Extract the (x, y) coordinate from the center of the cell holding the provided text.  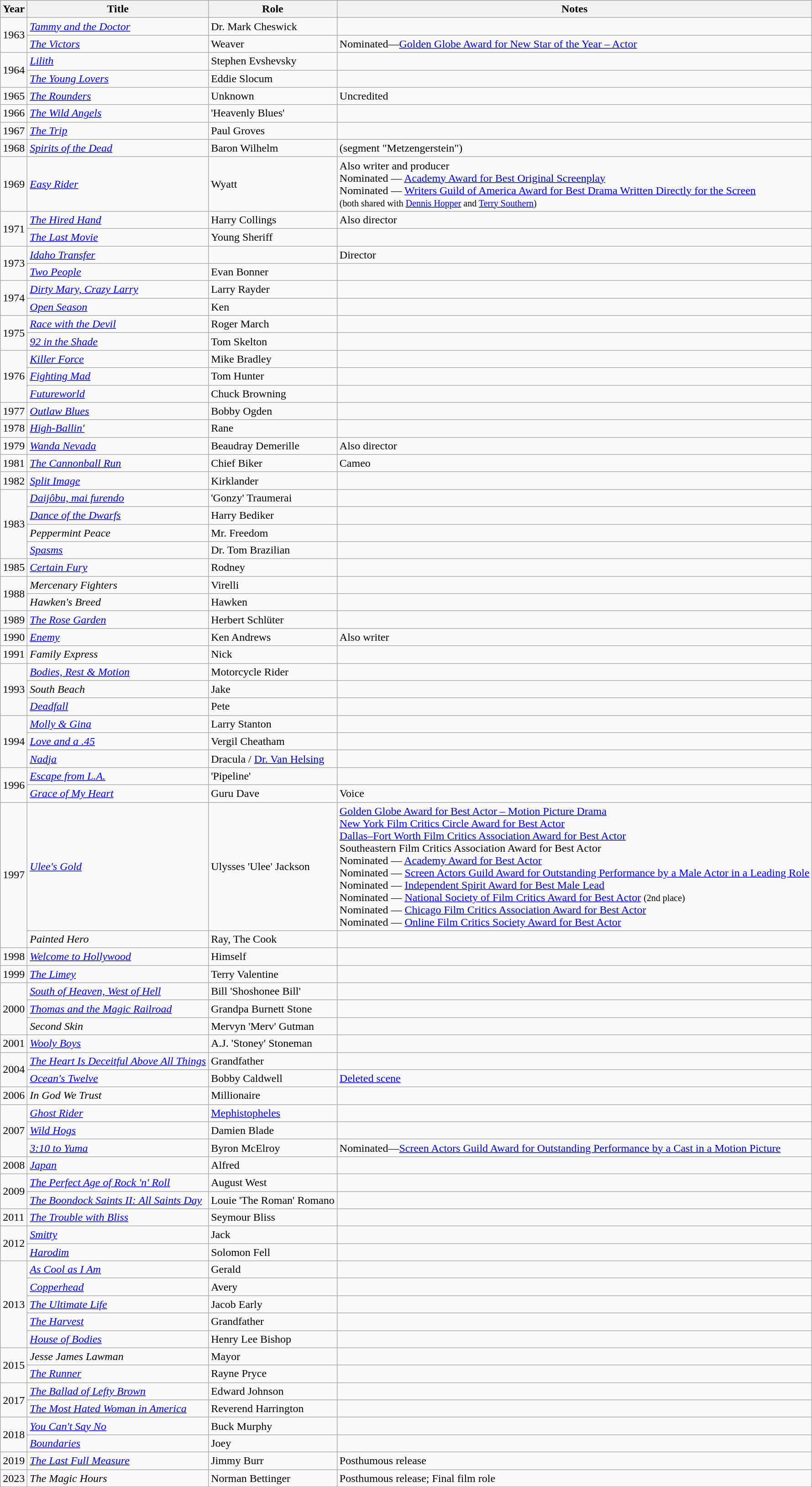
The Perfect Age of Rock 'n' Roll (118, 1182)
Love and a .45 (118, 741)
Spirits of the Dead (118, 148)
August West (273, 1182)
Ulysses 'Ulee' Jackson (273, 866)
The Trouble with Bliss (118, 1218)
Virelli (273, 585)
1990 (14, 637)
Split Image (118, 480)
Spasms (118, 550)
Young Sheriff (273, 237)
1963 (14, 35)
Wooly Boys (118, 1044)
1979 (14, 446)
The Most Hated Woman in America (118, 1408)
Hawken (273, 602)
South of Heaven, West of Hell (118, 991)
Alfred (273, 1165)
Nadja (118, 759)
Cameo (574, 463)
Japan (118, 1165)
1989 (14, 620)
'Pipeline' (273, 776)
Beaudray Demerille (273, 446)
Tom Hunter (273, 376)
Weaver (273, 44)
1983 (14, 524)
The Magic Hours (118, 1478)
Chuck Browning (273, 394)
Tammy and the Doctor (118, 26)
2001 (14, 1044)
Louie 'The Roman' Romano (273, 1200)
Deadfall (118, 707)
The Wild Angels (118, 113)
1997 (14, 875)
Rayne Pryce (273, 1374)
The Victors (118, 44)
The Runner (118, 1374)
2012 (14, 1244)
The Harvest (118, 1322)
Dr. Tom Brazilian (273, 550)
Jimmy Burr (273, 1461)
Futureworld (118, 394)
1974 (14, 298)
1968 (14, 148)
Outlaw Blues (118, 411)
2008 (14, 1165)
Guru Dave (273, 793)
Eddie Slocum (273, 79)
Ulee's Gold (118, 866)
Idaho Transfer (118, 254)
Nominated—Screen Actors Guild Award for Outstanding Performance by a Cast in a Motion Picture (574, 1148)
Byron McElroy (273, 1148)
Norman Bettinger (273, 1478)
Mephistopheles (273, 1113)
Unknown (273, 96)
Jack (273, 1235)
1975 (14, 333)
1973 (14, 263)
Peppermint Peace (118, 533)
2018 (14, 1434)
Dracula / Dr. Van Helsing (273, 759)
1993 (14, 689)
Millionaire (273, 1096)
Grandpa Burnett Stone (273, 1009)
Enemy (118, 637)
Lilith (118, 61)
'Heavenly Blues' (273, 113)
The Trip (118, 131)
Baron Wilhelm (273, 148)
3:10 to Yuma (118, 1148)
1981 (14, 463)
2023 (14, 1478)
1969 (14, 184)
The Cannonball Run (118, 463)
1967 (14, 131)
House of Bodies (118, 1339)
The Boondock Saints II: All Saints Day (118, 1200)
In God We Trust (118, 1096)
2009 (14, 1191)
Hawken's Breed (118, 602)
The Ultimate Life (118, 1304)
1998 (14, 957)
Copperhead (118, 1287)
2015 (14, 1365)
Thomas and the Magic Railroad (118, 1009)
Herbert Schlüter (273, 620)
Bobby Caldwell (273, 1078)
Bill 'Shoshonee Bill' (273, 991)
Evan Bonner (273, 272)
Dr. Mark Cheswick (273, 26)
Reverend Harrington (273, 1408)
Mayor (273, 1356)
Wyatt (273, 184)
Larry Rayder (273, 290)
2007 (14, 1130)
Terry Valentine (273, 974)
92 in the Shade (118, 342)
Vergil Cheatham (273, 741)
High-Ballin' (118, 428)
Himself (273, 957)
2019 (14, 1461)
Buck Murphy (273, 1426)
Second Skin (118, 1026)
Stephen Evshevsky (273, 61)
Director (574, 254)
1982 (14, 480)
Deleted scene (574, 1078)
Bodies, Rest & Motion (118, 672)
'Gonzy' Traumerai (273, 498)
1966 (14, 113)
Kirklander (273, 480)
2011 (14, 1218)
(segment "Metzengerstein") (574, 148)
Roger March (273, 324)
Ray, The Cook (273, 939)
Family Express (118, 654)
Painted Hero (118, 939)
Ken Andrews (273, 637)
Avery (273, 1287)
As Cool as I Am (118, 1270)
Edward Johnson (273, 1391)
Chief Biker (273, 463)
Open Season (118, 307)
Solomon Fell (273, 1252)
1971 (14, 228)
2006 (14, 1096)
1996 (14, 785)
The Hired Hand (118, 220)
Dance of the Dwarfs (118, 515)
Pete (273, 707)
Grace of My Heart (118, 793)
Seymour Bliss (273, 1218)
Boundaries (118, 1443)
Larry Stanton (273, 724)
Voice (574, 793)
1988 (14, 594)
Mercenary Fighters (118, 585)
Certain Fury (118, 568)
Harry Bediker (273, 515)
Mervyn 'Merv' Gutman (273, 1026)
Bobby Ogden (273, 411)
Race with the Devil (118, 324)
1985 (14, 568)
South Beach (118, 689)
2004 (14, 1070)
Uncredited (574, 96)
Paul Groves (273, 131)
1976 (14, 376)
Posthumous release; Final film role (574, 1478)
The Young Lovers (118, 79)
Nominated—Golden Globe Award for New Star of the Year – Actor (574, 44)
Mr. Freedom (273, 533)
Two People (118, 272)
Rodney (273, 568)
Notes (574, 9)
Tom Skelton (273, 342)
Joey (273, 1443)
The Last Full Measure (118, 1461)
Ghost Rider (118, 1113)
Ken (273, 307)
Henry Lee Bishop (273, 1339)
Jake (273, 689)
Year (14, 9)
The Ballad of Lefty Brown (118, 1391)
2017 (14, 1400)
Rane (273, 428)
1994 (14, 741)
Jacob Early (273, 1304)
Fighting Mad (118, 376)
The Rounders (118, 96)
Harodim (118, 1252)
Nick (273, 654)
Smitty (118, 1235)
1999 (14, 974)
You Can't Say No (118, 1426)
The Last Movie (118, 237)
Damien Blade (273, 1130)
1965 (14, 96)
Title (118, 9)
The Limey (118, 974)
Ocean's Twelve (118, 1078)
Welcome to Hollywood (118, 957)
Molly & Gina (118, 724)
Also writer (574, 637)
The Heart Is Deceitful Above All Things (118, 1061)
1978 (14, 428)
2000 (14, 1009)
Gerald (273, 1270)
Harry Collings (273, 220)
Posthumous release (574, 1461)
Easy Rider (118, 184)
A.J. 'Stoney' Stoneman (273, 1044)
1991 (14, 654)
Mike Bradley (273, 359)
Dirty Mary, Crazy Larry (118, 290)
Daijôbu, mai furendo (118, 498)
Escape from L.A. (118, 776)
Wanda Nevada (118, 446)
Motorcycle Rider (273, 672)
Jesse James Lawman (118, 1356)
Role (273, 9)
The Rose Garden (118, 620)
1964 (14, 70)
Wild Hogs (118, 1130)
1977 (14, 411)
2013 (14, 1304)
Killer Force (118, 359)
